Pinpoint the cell where the given text exists, returning its [x, y] midpoint coordinate. 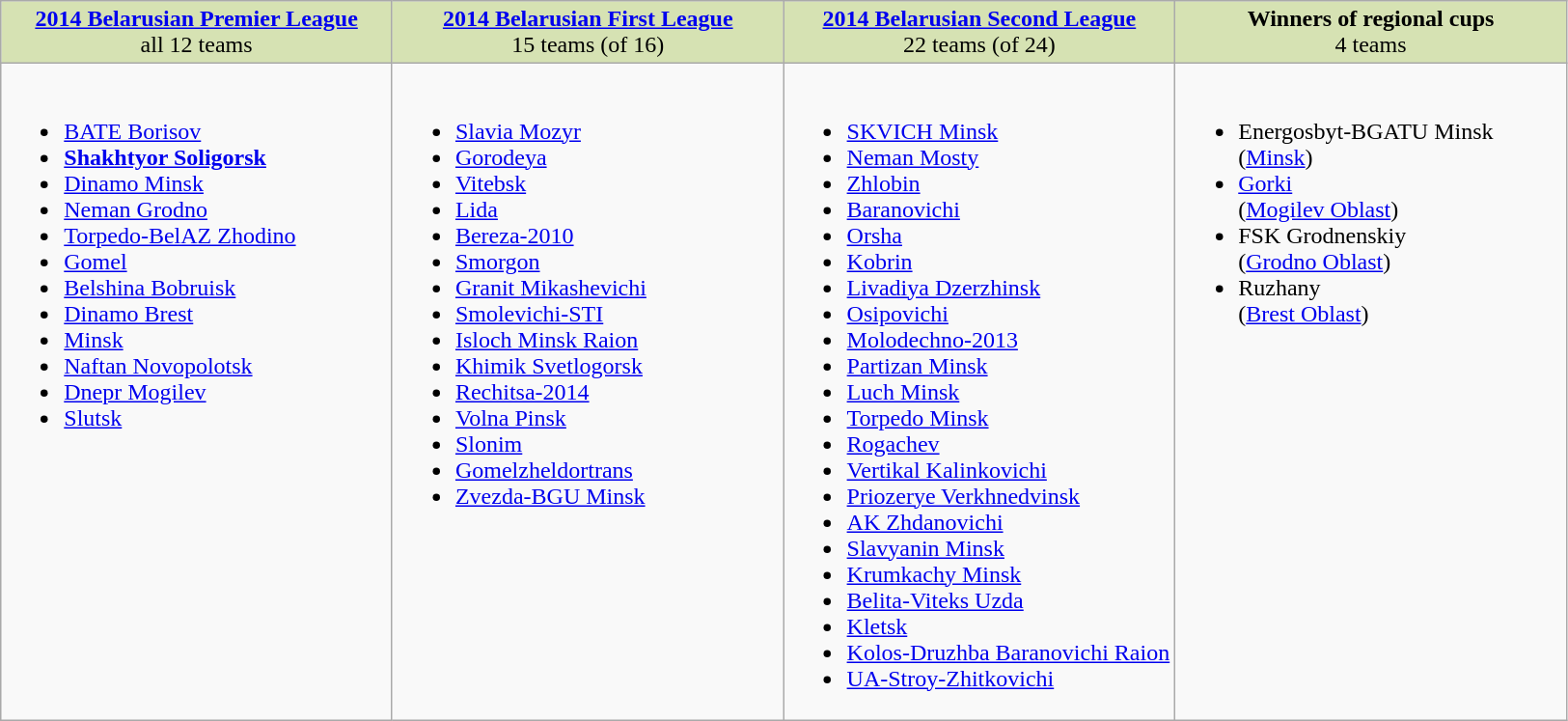
Winners of regional cups4 teams [1371, 33]
Energosbyt-BGATU Minsk(Minsk)Gorki(Mogilev Oblast)FSK Grodnenskiy(Grodno Oblast)Ruzhany(Brest Oblast) [1371, 392]
2014 Belarusian Second League22 teams (of 24) [979, 33]
2014 Belarusian Premier Leagueall 12 teams [197, 33]
2014 Belarusian First League15 teams (of 16) [588, 33]
